Scan for the cell matching the given text and deliver its [X, Y] coordinate at center. 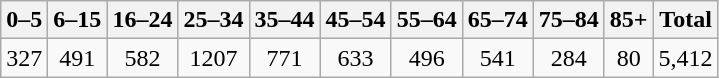
35–44 [284, 20]
327 [24, 58]
55–64 [426, 20]
284 [568, 58]
75–84 [568, 20]
0–5 [24, 20]
541 [498, 58]
5,412 [686, 58]
6–15 [78, 20]
771 [284, 58]
496 [426, 58]
1207 [214, 58]
491 [78, 58]
85+ [628, 20]
633 [356, 58]
25–34 [214, 20]
80 [628, 58]
16–24 [142, 20]
65–74 [498, 20]
582 [142, 58]
45–54 [356, 20]
Total [686, 20]
